Extract the [X, Y] coordinate from the center of the cell holding the provided text.  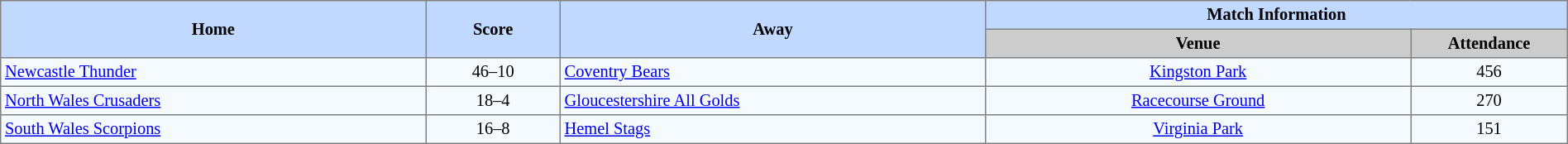
Hemel Stags [772, 129]
Gloucestershire All Golds [772, 100]
Home [213, 30]
Away [772, 30]
456 [1489, 72]
Match Information [1277, 15]
46–10 [493, 72]
151 [1489, 129]
18–4 [493, 100]
16–8 [493, 129]
Racecourse Ground [1198, 100]
Virginia Park [1198, 129]
Venue [1198, 43]
270 [1489, 100]
Attendance [1489, 43]
Score [493, 30]
South Wales Scorpions [213, 129]
Coventry Bears [772, 72]
North Wales Crusaders [213, 100]
Kingston Park [1198, 72]
Newcastle Thunder [213, 72]
